Provide the (X, Y) coordinate of the cell's center where the given text is located.  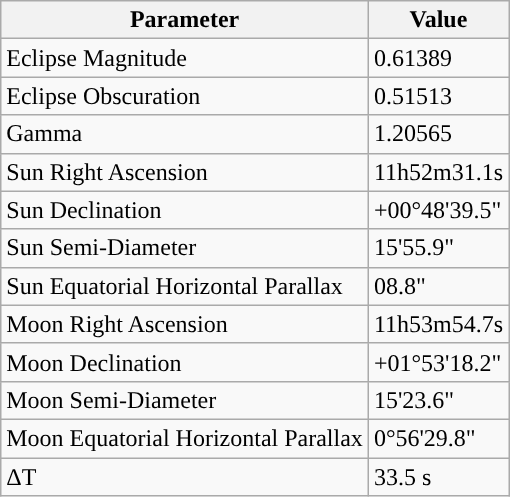
1.20565 (438, 134)
0.61389 (438, 58)
Moon Right Ascension (185, 324)
15'55.9" (438, 248)
Sun Right Ascension (185, 172)
Sun Equatorial Horizontal Parallax (185, 286)
0.51513 (438, 96)
0°56'29.8" (438, 438)
Gamma (185, 134)
11h53m54.7s (438, 324)
08.8" (438, 286)
Parameter (185, 20)
33.5 s (438, 477)
Eclipse Obscuration (185, 96)
Sun Declination (185, 210)
Value (438, 20)
11h52m31.1s (438, 172)
Moon Semi-Diameter (185, 400)
15'23.6" (438, 400)
+00°48'39.5" (438, 210)
Eclipse Magnitude (185, 58)
Moon Equatorial Horizontal Parallax (185, 438)
Moon Declination (185, 362)
ΔT (185, 477)
Sun Semi-Diameter (185, 248)
+01°53'18.2" (438, 362)
